Locate the cell with the specified text and output its [X, Y] center coordinate. 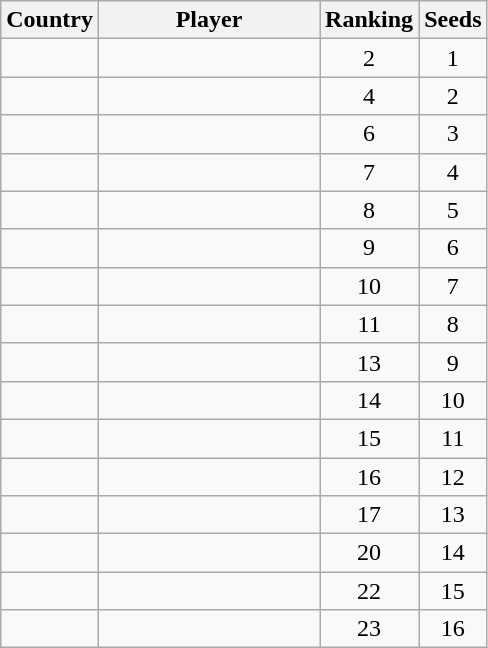
23 [370, 629]
3 [453, 134]
Seeds [453, 20]
5 [453, 210]
1 [453, 58]
20 [370, 553]
Ranking [370, 20]
Player [208, 20]
Country [50, 20]
12 [453, 477]
17 [370, 515]
22 [370, 591]
